Detect which cell encompasses the target text, then output its (X, Y) center coordinate. 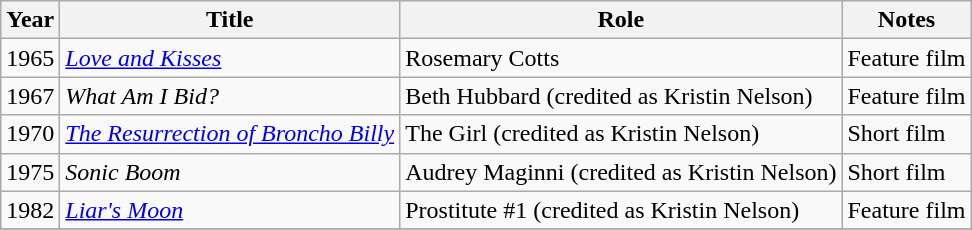
1975 (30, 172)
The Girl (credited as Kristin Nelson) (621, 134)
Audrey Maginni (credited as Kristin Nelson) (621, 172)
Liar's Moon (230, 210)
The Resurrection of Broncho Billy (230, 134)
Beth Hubbard (credited as Kristin Nelson) (621, 96)
Title (230, 20)
Year (30, 20)
Prostitute #1 (credited as Kristin Nelson) (621, 210)
1982 (30, 210)
What Am I Bid? (230, 96)
1965 (30, 58)
Notes (906, 20)
1970 (30, 134)
Rosemary Cotts (621, 58)
Love and Kisses (230, 58)
1967 (30, 96)
Sonic Boom (230, 172)
Role (621, 20)
